Pinpoint the cell where the given text exists, returning its (X, Y) midpoint coordinate. 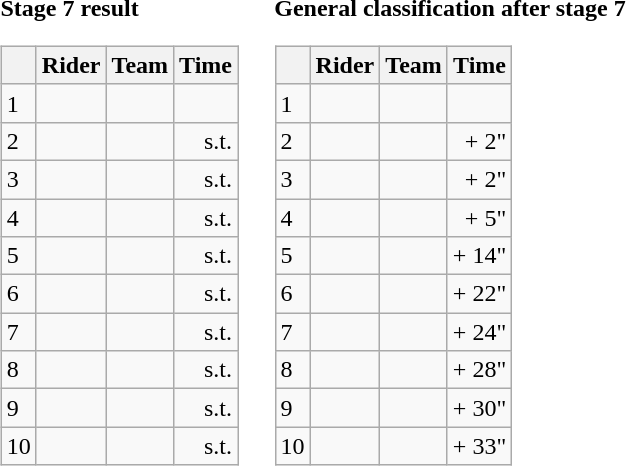
+ 5" (479, 217)
+ 30" (479, 408)
+ 24" (479, 332)
+ 28" (479, 370)
+ 14" (479, 256)
+ 33" (479, 446)
+ 22" (479, 294)
